Find where the given text appears and provide that cell's center as (X, Y) coordinate. 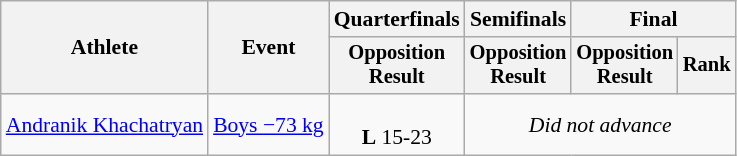
Semifinals (518, 19)
Boys −73 kg (268, 124)
L 15-23 (397, 124)
Did not advance (600, 124)
Event (268, 48)
Quarterfinals (397, 19)
Andranik Khachatryan (104, 124)
Rank (707, 66)
Athlete (104, 48)
Final (653, 19)
